Find where the given text appears and provide that cell's center as (x, y) coordinate. 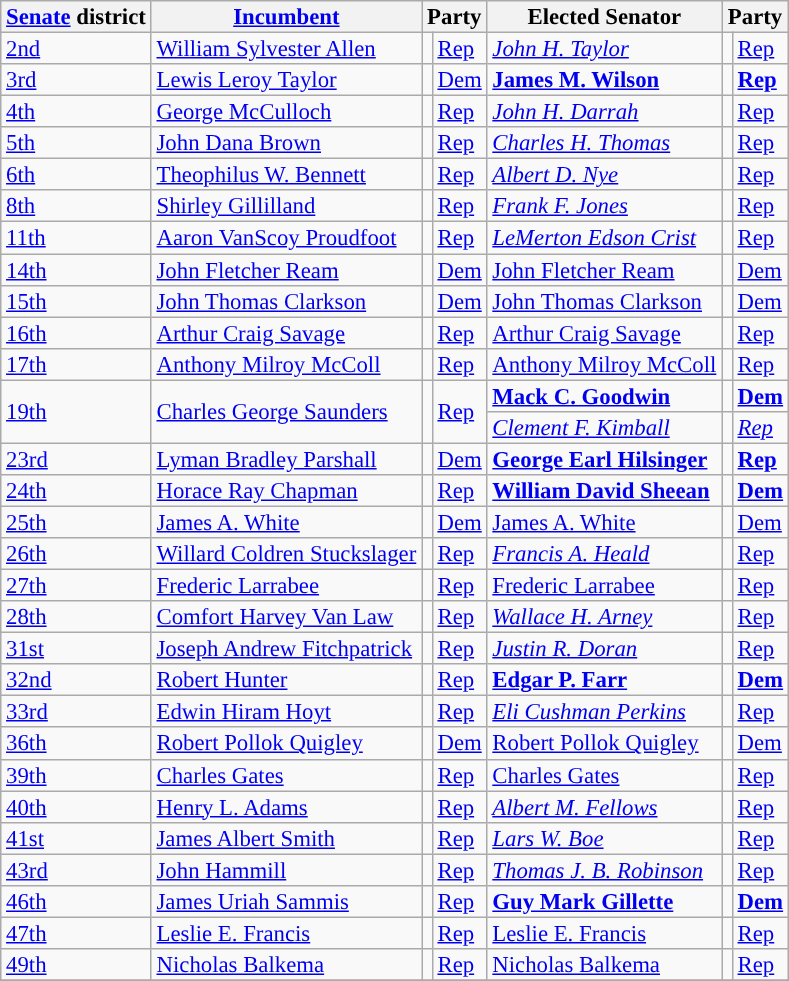
John H. Darrah (604, 112)
31st (76, 649)
43rd (76, 870)
32nd (76, 680)
Willard Coldren Stuckslager (286, 554)
James M. Wilson (604, 80)
LeMerton Edson Crist (604, 238)
15th (76, 301)
36th (76, 744)
Thomas J. B. Robinson (604, 870)
Frank F. Jones (604, 206)
8th (76, 206)
Joseph Andrew Fitchpatrick (286, 649)
Aaron VanScoy Proudfoot (286, 238)
6th (76, 175)
Eli Cushman Perkins (604, 712)
Lars W. Boe (604, 838)
39th (76, 775)
Theophilus W. Bennett (286, 175)
23rd (76, 459)
24th (76, 491)
Elected Senator (604, 17)
John Hammill (286, 870)
John H. Taylor (604, 49)
28th (76, 617)
Henry L. Adams (286, 807)
Albert M. Fellows (604, 807)
James Albert Smith (286, 838)
3rd (76, 80)
47th (76, 933)
Horace Ray Chapman (286, 491)
16th (76, 333)
14th (76, 270)
William Sylvester Allen (286, 49)
46th (76, 902)
Wallace H. Arney (604, 617)
40th (76, 807)
Edgar P. Farr (604, 680)
41st (76, 838)
Albert D. Nye (604, 175)
19th (76, 412)
Comfort Harvey Van Law (286, 617)
49th (76, 965)
Mack C. Goodwin (604, 396)
4th (76, 112)
26th (76, 554)
William David Sheean (604, 491)
Lewis Leroy Taylor (286, 80)
33rd (76, 712)
Justin R. Doran (604, 649)
Charles George Saunders (286, 412)
Robert Hunter (286, 680)
27th (76, 586)
5th (76, 143)
John Dana Brown (286, 143)
Clement F. Kimball (604, 428)
Guy Mark Gillette (604, 902)
2nd (76, 49)
Charles H. Thomas (604, 143)
Francis A. Heald (604, 554)
James Uriah Sammis (286, 902)
Incumbent (286, 17)
Senate district (76, 17)
Shirley Gillilland (286, 206)
17th (76, 364)
George McCulloch (286, 112)
Edwin Hiram Hoyt (286, 712)
25th (76, 522)
11th (76, 238)
Lyman Bradley Parshall (286, 459)
George Earl Hilsinger (604, 459)
